Provide the (x, y) coordinate of the cell's center where the given text is located.  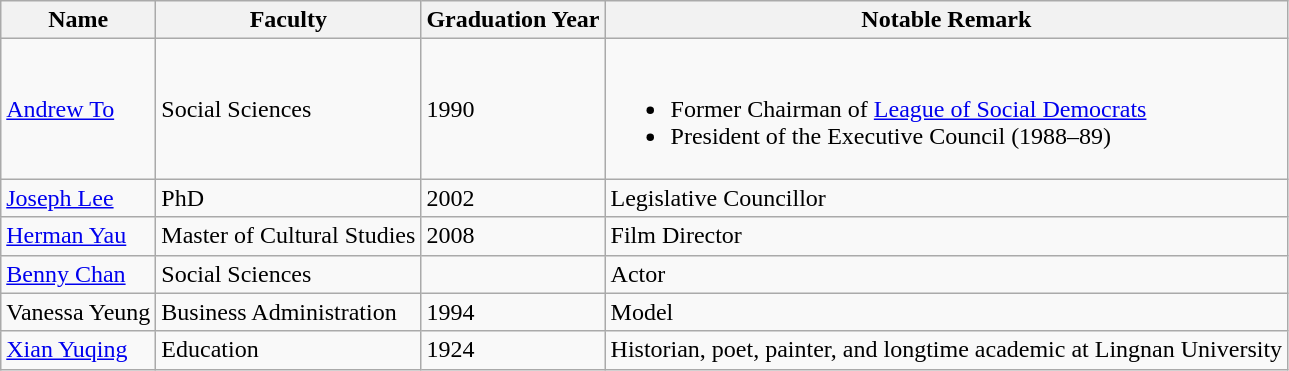
Benny Chan (78, 274)
2008 (513, 236)
Andrew To (78, 109)
Faculty (288, 20)
1924 (513, 350)
Xian Yuqing (78, 350)
PhD (288, 198)
Business Administration (288, 312)
Historian, poet, painter, and longtime academic at Lingnan University (946, 350)
Model (946, 312)
Notable Remark (946, 20)
Actor (946, 274)
2002 (513, 198)
Graduation Year (513, 20)
1990 (513, 109)
Former Chairman of League of Social DemocratsPresident of the Executive Council (1988–89) (946, 109)
1994 (513, 312)
Education (288, 350)
Vanessa Yeung (78, 312)
Name (78, 20)
Master of Cultural Studies (288, 236)
Legislative Councillor (946, 198)
Film Director (946, 236)
Herman Yau (78, 236)
Joseph Lee (78, 198)
